Locate the cell with the specified text and output its (X, Y) center coordinate. 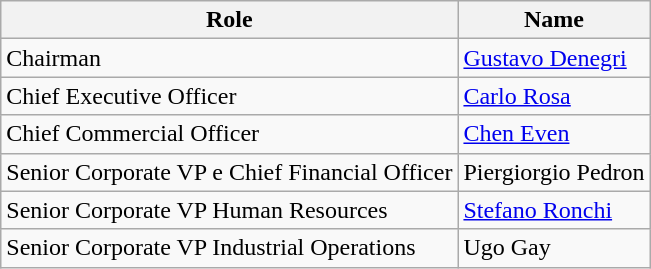
Ugo Gay (554, 248)
Chief Executive Officer (230, 96)
Senior Corporate VP Human Resources (230, 210)
Chief Commercial Officer (230, 134)
Carlo Rosa (554, 96)
Senior Corporate VP e Chief Financial Officer (230, 172)
Senior Corporate VP Industrial Operations (230, 248)
Role (230, 20)
Gustavo Denegri (554, 58)
Piergiorgio Pedron (554, 172)
Chairman (230, 58)
Chen Even (554, 134)
Name (554, 20)
Stefano Ronchi (554, 210)
